Return the (x, y) coordinate for the center point of the cell that contains the specified text.  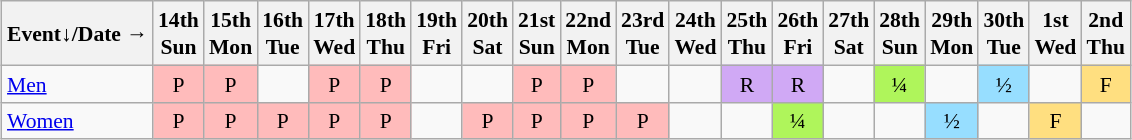
26thFri (798, 33)
29thMon (952, 33)
17thWed (334, 33)
20thSat (488, 33)
27thSat (848, 33)
21stSun (536, 33)
Women (78, 120)
16thTue (282, 33)
23rdTue (642, 33)
14thSun (178, 33)
30thTue (1004, 33)
18thThu (386, 33)
19thFri (436, 33)
22ndMon (588, 33)
Men (78, 84)
24thWed (695, 33)
Event↓/Date → (78, 33)
1stWed (1055, 33)
15thMon (230, 33)
25thThu (746, 33)
28thSun (900, 33)
2ndThu (1106, 33)
